Locate the cell with the specified text and output its (x, y) center coordinate. 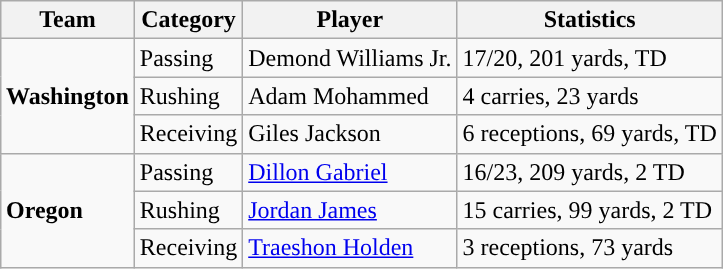
15 carries, 99 yards, 2 TD (590, 210)
Statistics (590, 20)
Player (350, 20)
Adam Mohammed (350, 96)
3 receptions, 73 yards (590, 248)
Dillon Gabriel (350, 172)
16/23, 209 yards, 2 TD (590, 172)
Oregon (68, 210)
6 receptions, 69 yards, TD (590, 134)
17/20, 201 yards, TD (590, 58)
Category (188, 20)
Demond Williams Jr. (350, 58)
Team (68, 20)
Giles Jackson (350, 134)
Jordan James (350, 210)
Traeshon Holden (350, 248)
Washington (68, 96)
4 carries, 23 yards (590, 96)
